Locate the cell with the specified text and output its (X, Y) center coordinate. 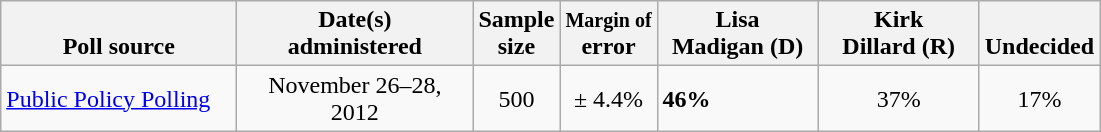
Undecided (1039, 34)
KirkDillard (R) (898, 34)
Date(s)administered (355, 34)
November 26–28, 2012 (355, 98)
46% (738, 98)
500 (516, 98)
LisaMadigan (D) (738, 34)
Poll source (119, 34)
± 4.4% (608, 98)
Samplesize (516, 34)
37% (898, 98)
Public Policy Polling (119, 98)
17% (1039, 98)
Margin oferror (608, 34)
